Pinpoint the cell where the given text exists, returning its [x, y] midpoint coordinate. 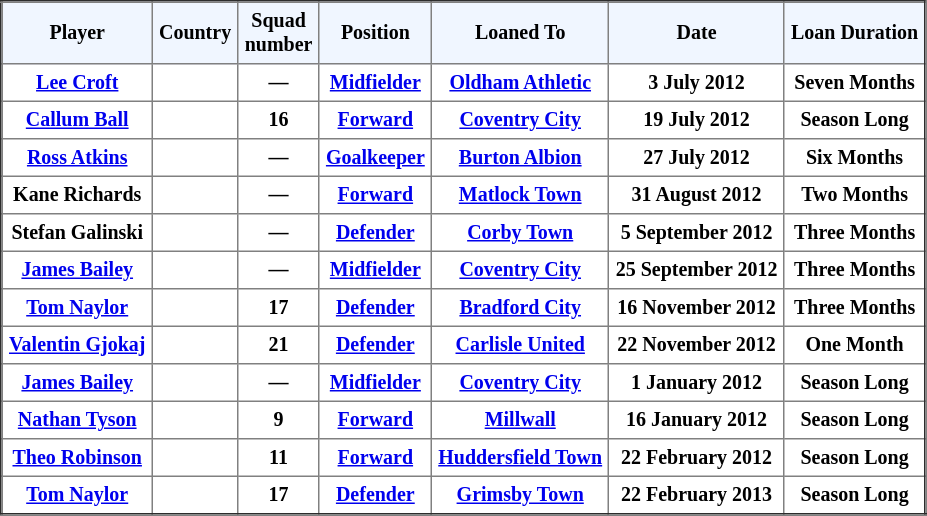
11 [278, 458]
16 November 2012 [696, 308]
5 September 2012 [696, 233]
3 July 2012 [696, 83]
31 August 2012 [696, 195]
Carlisle United [520, 345]
22 February 2012 [696, 458]
27 July 2012 [696, 158]
Matlock Town [520, 195]
Lee Croft [78, 83]
Ross Atkins [78, 158]
Oldham Athletic [520, 83]
Squadnumber [278, 33]
22 November 2012 [696, 345]
9 [278, 420]
22 February 2013 [696, 495]
Grimsby Town [520, 495]
Goalkeeper [375, 158]
1 January 2012 [696, 383]
Stefan Galinski [78, 233]
One Month [854, 345]
Six Months [854, 158]
Huddersfield Town [520, 458]
Seven Months [854, 83]
Position [375, 33]
Burton Albion [520, 158]
Kane Richards [78, 195]
Loan Duration [854, 33]
Two Months [854, 195]
Loaned To [520, 33]
25 September 2012 [696, 270]
Corby Town [520, 233]
Date [696, 33]
19 July 2012 [696, 120]
Nathan Tyson [78, 420]
Bradford City [520, 308]
Millwall [520, 420]
21 [278, 345]
Theo Robinson [78, 458]
Country [195, 33]
Player [78, 33]
Callum Ball [78, 120]
Valentin Gjokaj [78, 345]
16 January 2012 [696, 420]
16 [278, 120]
